Locate the cell with the specified text and output its (X, Y) center coordinate. 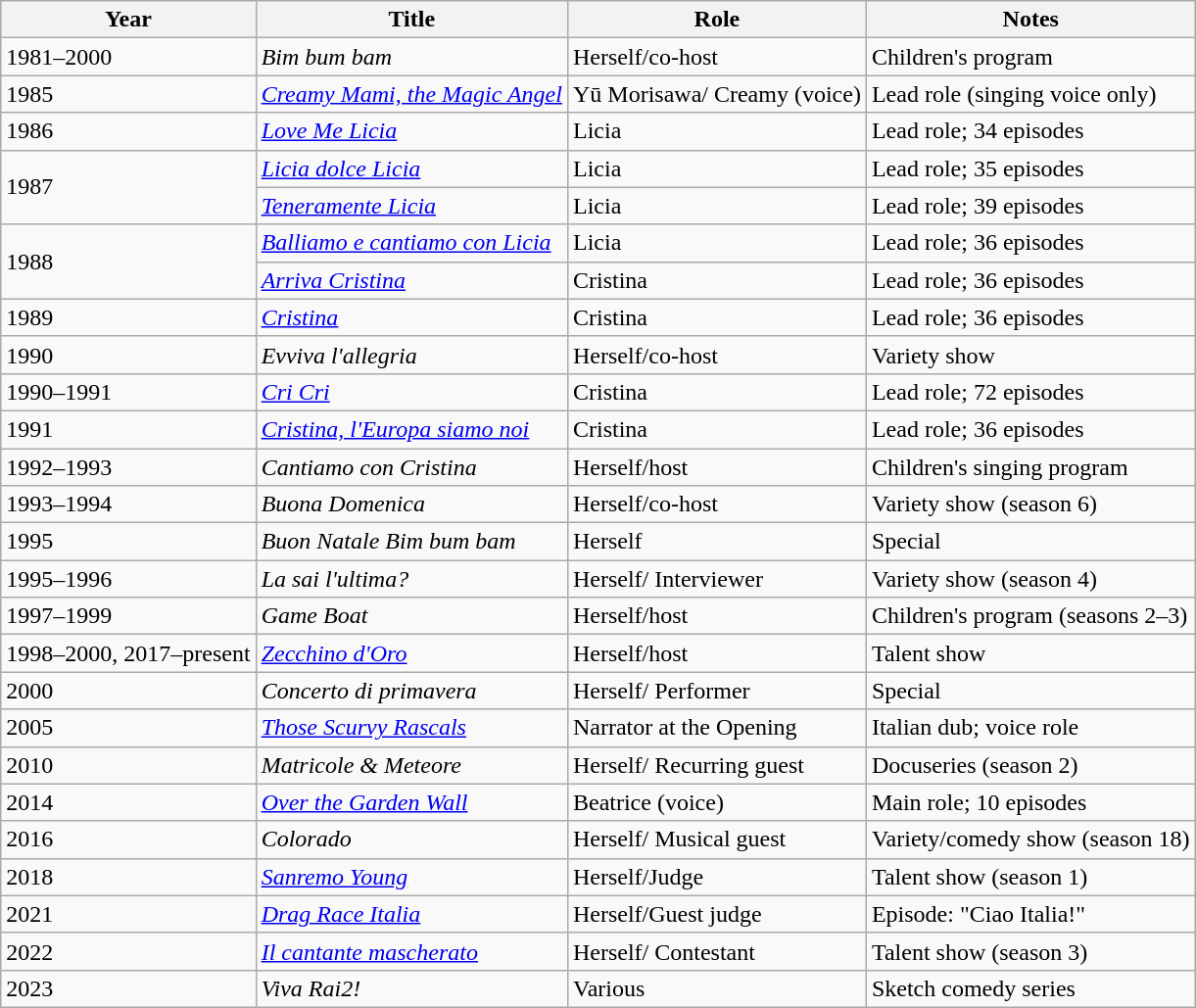
1990–1991 (128, 392)
Buona Domenica (411, 504)
Cantiamo con Cristina (411, 467)
1985 (128, 94)
Main role; 10 episodes (1030, 802)
Talent show (1030, 653)
Sketch comedy series (1030, 988)
2010 (128, 765)
1990 (128, 355)
Herself/ Musical guest (717, 840)
2016 (128, 840)
Over the Garden Wall (411, 802)
Herself (717, 542)
1986 (128, 131)
2021 (128, 914)
Sanremo Young (411, 877)
Year (128, 20)
2014 (128, 802)
Italian dub; voice role (1030, 728)
1995–1996 (128, 579)
1989 (128, 317)
Herself/Judge (717, 877)
Teneramente Licia (411, 206)
1995 (128, 542)
1987 (128, 187)
2022 (128, 951)
Love Me Licia (411, 131)
Balliamo e cantiamo con Licia (411, 243)
Drag Race Italia (411, 914)
Beatrice (voice) (717, 802)
Herself/ Interviewer (717, 579)
Il cantante mascherato (411, 951)
Licia dolce Licia (411, 168)
Children's singing program (1030, 467)
Docuseries (season 2) (1030, 765)
Herself/ Performer (717, 691)
Variety show (1030, 355)
Children's program (1030, 57)
Episode: "Ciao Italia!" (1030, 914)
2005 (128, 728)
Lead role; 35 episodes (1030, 168)
Herself/Guest judge (717, 914)
Matricole & Meteore (411, 765)
Herself/ Recurring guest (717, 765)
Concerto di primavera (411, 691)
Notes (1030, 20)
Lead role; 39 episodes (1030, 206)
Lead role; 34 episodes (1030, 131)
Evviva l'allegria (411, 355)
Variety/comedy show (season 18) (1030, 840)
Variety show (season 4) (1030, 579)
2018 (128, 877)
Title (411, 20)
Cri Cri (411, 392)
Bim bum bam (411, 57)
2023 (128, 988)
1992–1993 (128, 467)
1998–2000, 2017–present (128, 653)
Game Boat (411, 616)
Narrator at the Opening (717, 728)
Talent show (season 3) (1030, 951)
Buon Natale Bim bum bam (411, 542)
Lead role (singing voice only) (1030, 94)
Arriva Cristina (411, 280)
Those Scurvy Rascals (411, 728)
2000 (128, 691)
Colorado (411, 840)
1988 (128, 262)
Variety show (season 6) (1030, 504)
Role (717, 20)
1991 (128, 429)
Zecchino d'Oro (411, 653)
Children's program (seasons 2–3) (1030, 616)
Creamy Mami, the Magic Angel (411, 94)
Viva Rai2! (411, 988)
Yū Morisawa/ Creamy (voice) (717, 94)
Cristina, l'Europa siamo noi (411, 429)
1997–1999 (128, 616)
Herself/ Contestant (717, 951)
1981–2000 (128, 57)
Talent show (season 1) (1030, 877)
La sai l'ultima? (411, 579)
Lead role; 72 episodes (1030, 392)
Various (717, 988)
1993–1994 (128, 504)
